Search for the cell housing the specified text and yield its (x, y) center coordinate. 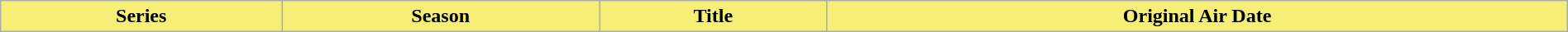
Original Air Date (1198, 16)
Series (141, 16)
Season (441, 16)
Title (713, 16)
